From the cell containing the given text, extract its center point as (X, Y) coordinate. 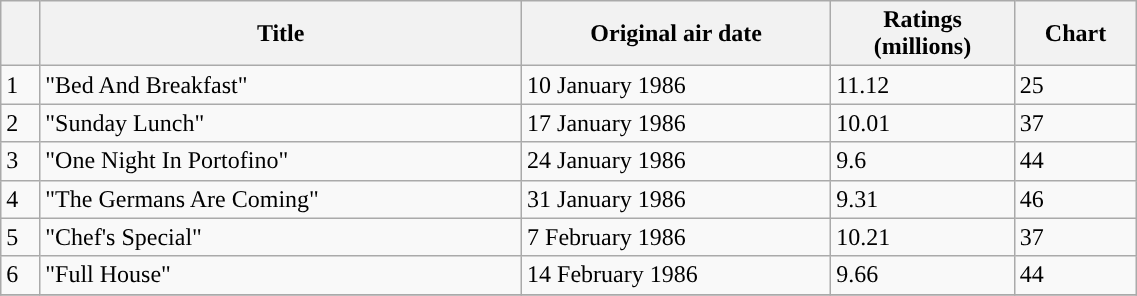
Original air date (676, 34)
1 (20, 85)
17 January 1986 (676, 123)
3 (20, 161)
10.21 (922, 237)
"Full House" (281, 275)
9.6 (922, 161)
Title (281, 34)
9.66 (922, 275)
"One Night In Portofino" (281, 161)
2 (20, 123)
Ratings(millions) (922, 34)
"Sunday Lunch" (281, 123)
24 January 1986 (676, 161)
"Bed And Breakfast" (281, 85)
5 (20, 237)
6 (20, 275)
14 February 1986 (676, 275)
Chart (1076, 34)
4 (20, 199)
10 January 1986 (676, 85)
46 (1076, 199)
9.31 (922, 199)
25 (1076, 85)
"Chef's Special" (281, 237)
"The Germans Are Coming" (281, 199)
10.01 (922, 123)
7 February 1986 (676, 237)
11.12 (922, 85)
31 January 1986 (676, 199)
